Return [X, Y] of the center of cell containing provided text 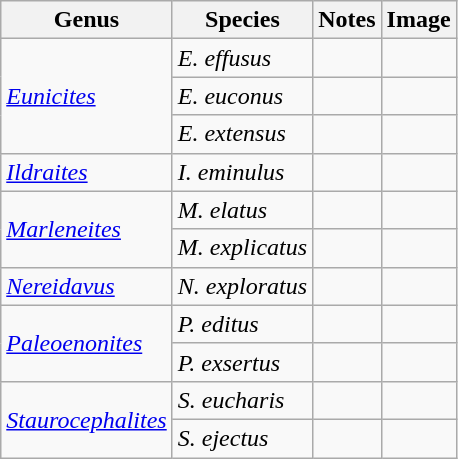
M. explicatus [242, 248]
Genus [86, 20]
Nereidavus [86, 286]
N. exploratus [242, 286]
P. editus [242, 324]
Staurocephalites [86, 419]
Paleoenonites [86, 343]
Marleneites [86, 229]
S. ejectus [242, 438]
M. elatus [242, 210]
Eunicites [86, 96]
I. eminulus [242, 172]
Image [418, 20]
P. exsertus [242, 362]
Notes [347, 20]
Species [242, 20]
E. effusus [242, 58]
E. extensus [242, 134]
S. eucharis [242, 400]
E. euconus [242, 96]
Ildraites [86, 172]
